Find where the given text appears and provide that cell's center as (x, y) coordinate. 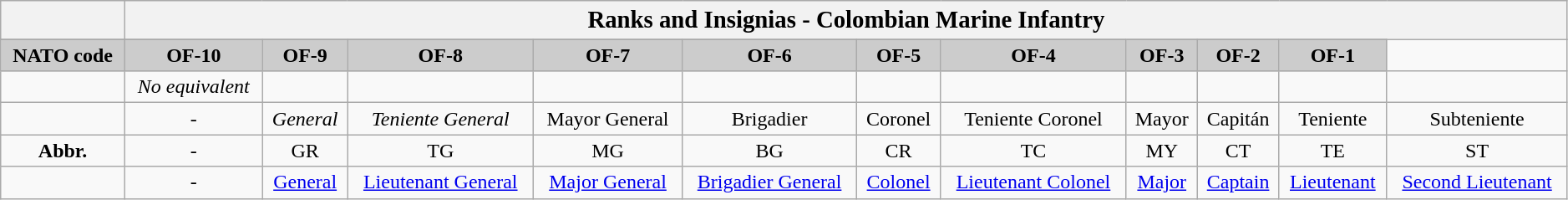
Subteniente (1477, 119)
Ranks and Insignias - Colombian Marine Infantry (845, 20)
Major (1161, 182)
TG (440, 151)
Brigadier (770, 119)
Second Lieutenant (1477, 182)
Coronel (898, 119)
OF-9 (305, 55)
Lieutenant Colonel (1033, 182)
CR (898, 151)
OF-7 (607, 55)
MG (607, 151)
Teniente (1333, 119)
Capitán (1238, 119)
OF-6 (770, 55)
BG (770, 151)
NATO code (63, 55)
Mayor General (607, 119)
OF-8 (440, 55)
OF-10 (194, 55)
OF-4 (1033, 55)
Abbr. (63, 151)
TE (1333, 151)
OF-5 (898, 55)
CT (1238, 151)
OF-2 (1238, 55)
MY (1161, 151)
OF-1 (1333, 55)
Teniente General (440, 119)
GR (305, 151)
Lieutenant General (440, 182)
Mayor (1161, 119)
Captain (1238, 182)
OF-3 (1161, 55)
No equivalent (194, 87)
Lieutenant (1333, 182)
TC (1033, 151)
Brigadier General (770, 182)
Teniente Coronel (1033, 119)
Major General (607, 182)
Colonel (898, 182)
ST (1477, 151)
